Locate the cell with the specified text and output its (x, y) center coordinate. 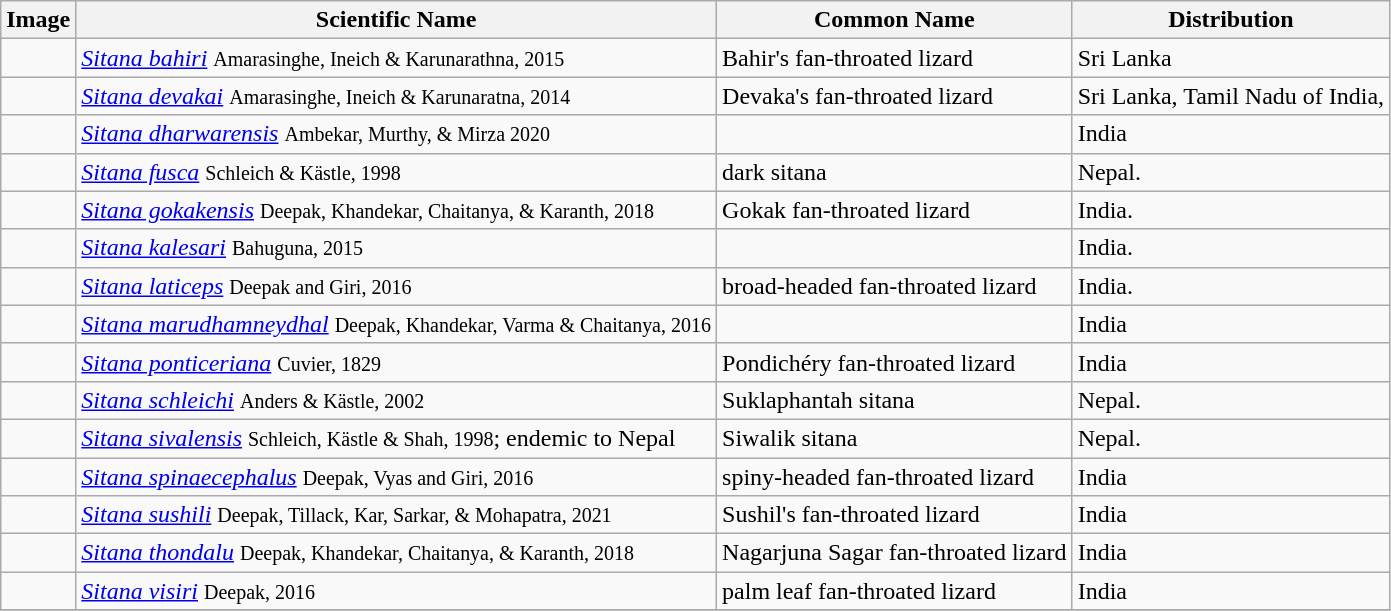
Devaka's fan-throated lizard (895, 96)
Sitana marudhamneydhal Deepak, Khandekar, Varma & Chaitanya, 2016 (396, 324)
Nagarjuna Sagar fan-throated lizard (895, 553)
Scientific Name (396, 20)
Bahir's fan-throated lizard (895, 58)
Siwalik sitana (895, 438)
Sitana sivalensis Schleich, Kästle & Shah, 1998; endemic to Nepal (396, 438)
Sri Lanka (1231, 58)
Sushil's fan-throated lizard (895, 515)
Sitana sushili Deepak, Tillack, Kar, Sarkar, & Mohapatra, 2021 (396, 515)
spiny-headed fan-throated lizard (895, 477)
Sitana visiri Deepak, 2016 (396, 591)
Suklaphantah sitana (895, 400)
Sitana kalesari Bahuguna, 2015 (396, 248)
Sitana thondalu Deepak, Khandekar, Chaitanya, & Karanth, 2018 (396, 553)
Sitana schleichi Anders & Kästle, 2002 (396, 400)
Sitana fusca Schleich & Kästle, 1998 (396, 172)
Common Name (895, 20)
palm leaf fan-throated lizard (895, 591)
Sitana bahiri Amarasinghe, Ineich & Karunarathna, 2015 (396, 58)
Distribution (1231, 20)
Image (38, 20)
Sitana laticeps Deepak and Giri, 2016 (396, 286)
Sitana spinaecephalus Deepak, Vyas and Giri, 2016 (396, 477)
Sitana dharwarensis Ambekar, Murthy, & Mirza 2020 (396, 134)
Sri Lanka, Tamil Nadu of India, (1231, 96)
Sitana gokakensis Deepak, Khandekar, Chaitanya, & Karanth, 2018 (396, 210)
Sitana devakai Amarasinghe, Ineich & Karunaratna, 2014 (396, 96)
Sitana ponticeriana Cuvier, 1829 (396, 362)
dark sitana (895, 172)
broad-headed fan-throated lizard (895, 286)
Pondichéry fan-throated lizard (895, 362)
Gokak fan-throated lizard (895, 210)
